Detect which cell encompasses the target text, then output its (x, y) center coordinate. 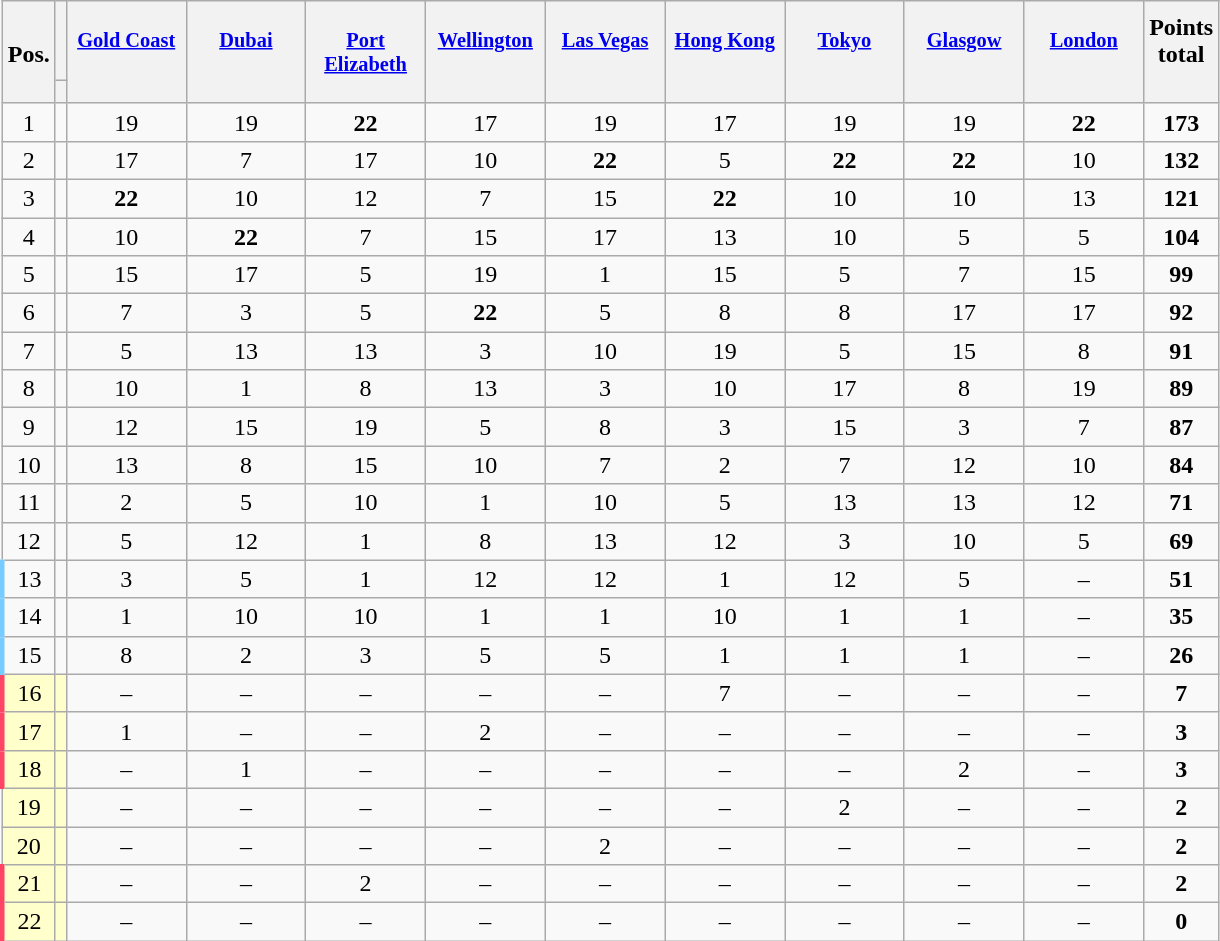
99 (1182, 275)
11 (28, 503)
Gold Coast (126, 41)
121 (1182, 198)
Pointstotal (1182, 41)
91 (1182, 351)
51 (1182, 579)
Pos. (28, 41)
71 (1182, 503)
21 (28, 884)
26 (1182, 655)
14 (28, 617)
132 (1182, 160)
69 (1182, 541)
4 (28, 237)
35 (1182, 617)
6 (28, 313)
Las Vegas (605, 41)
173 (1182, 122)
Hong Kong (725, 41)
Dubai (246, 41)
Glasgow (964, 41)
Wellington (485, 41)
Port Elizabeth (366, 41)
16 (28, 693)
84 (1182, 465)
87 (1182, 427)
92 (1182, 313)
20 (28, 845)
Tokyo (845, 41)
London (1084, 41)
89 (1182, 389)
104 (1182, 237)
0 (1182, 922)
9 (28, 427)
18 (28, 769)
